For the text-containing cell, return its midpoint in (x, y) coordinate format. 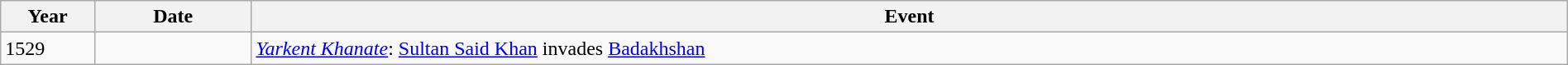
Year (48, 17)
1529 (48, 48)
Yarkent Khanate: Sultan Said Khan invades Badakhshan (910, 48)
Event (910, 17)
Date (172, 17)
